Output the [x, y] coordinate of the center of the cell containing the given text.  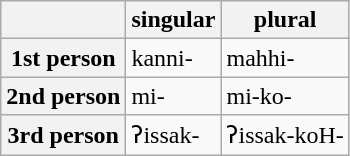
ʔissak-koH- [285, 135]
3rd person [64, 135]
mi-ko- [285, 96]
1st person [64, 58]
ʔissak- [174, 135]
mi- [174, 96]
mahhi- [285, 58]
2nd person [64, 96]
singular [174, 20]
kanni- [174, 58]
plural [285, 20]
